For the text-containing cell, return its midpoint in (x, y) coordinate format. 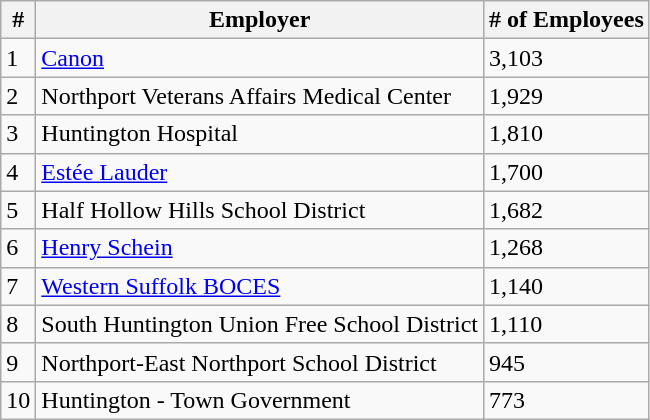
1,810 (567, 134)
Employer (260, 20)
Canon (260, 58)
Henry Schein (260, 248)
2 (18, 96)
1,700 (567, 172)
10 (18, 400)
5 (18, 210)
1,929 (567, 96)
Huntington - Town Government (260, 400)
1,268 (567, 248)
Northport Veterans Affairs Medical Center (260, 96)
1,682 (567, 210)
8 (18, 324)
Northport-East Northport School District (260, 362)
7 (18, 286)
6 (18, 248)
South Huntington Union Free School District (260, 324)
4 (18, 172)
1,140 (567, 286)
Half Hollow Hills School District (260, 210)
3,103 (567, 58)
# of Employees (567, 20)
Huntington Hospital (260, 134)
1,110 (567, 324)
1 (18, 58)
9 (18, 362)
Western Suffolk BOCES (260, 286)
773 (567, 400)
Estée Lauder (260, 172)
# (18, 20)
945 (567, 362)
3 (18, 134)
